Return [X, Y] of the center of cell containing provided text 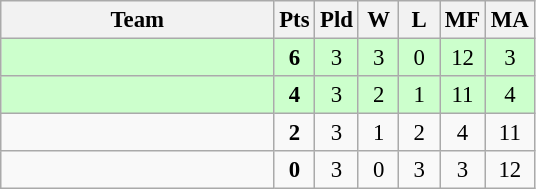
W [378, 20]
MF [463, 20]
Team [138, 20]
L [420, 20]
6 [294, 58]
Pld [337, 20]
MA [510, 20]
Pts [294, 20]
